Find where the given text appears and provide that cell's center as (x, y) coordinate. 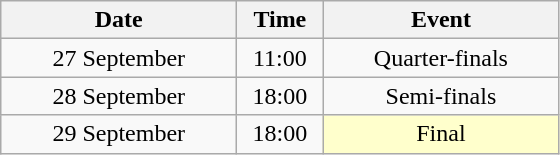
Final (441, 134)
11:00 (280, 58)
29 September (119, 134)
27 September (119, 58)
28 September (119, 96)
Time (280, 20)
Event (441, 20)
Semi-finals (441, 96)
Quarter-finals (441, 58)
Date (119, 20)
